For the text-containing cell, return its midpoint in (X, Y) coordinate format. 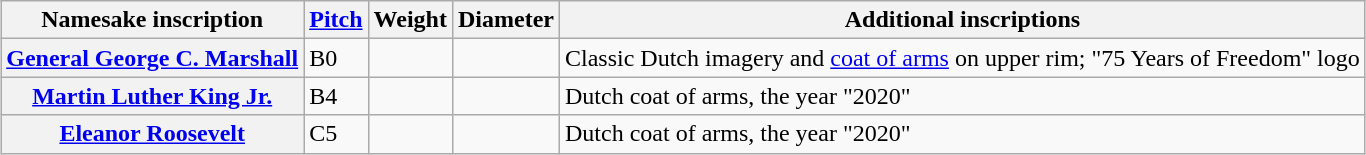
Classic Dutch imagery and coat of arms on upper rim; "75 Years of Freedom" logo (962, 58)
General George C. Marshall (152, 58)
B4 (336, 96)
Martin Luther King Jr. (152, 96)
Pitch (336, 20)
C5 (336, 134)
B0 (336, 58)
Namesake inscription (152, 20)
Weight (410, 20)
Eleanor Roosevelt (152, 134)
Diameter (506, 20)
Additional inscriptions (962, 20)
